Search for the cell housing the specified text and yield its (X, Y) center coordinate. 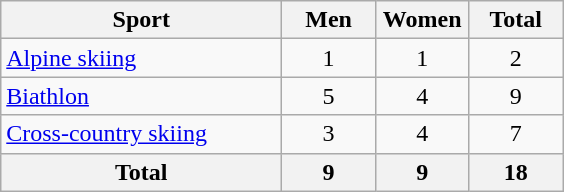
5 (329, 96)
Men (329, 20)
3 (329, 134)
Sport (142, 20)
Alpine skiing (142, 58)
Biathlon (142, 96)
7 (516, 134)
2 (516, 58)
18 (516, 172)
Women (422, 20)
Cross-country skiing (142, 134)
